Extract the (x, y) coordinate from the center of the cell holding the provided text.  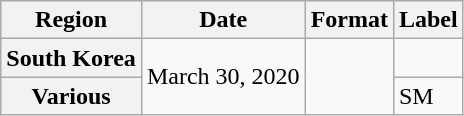
Date (223, 20)
Various (72, 96)
South Korea (72, 58)
Region (72, 20)
Label (428, 20)
March 30, 2020 (223, 77)
SM (428, 96)
Format (349, 20)
